Pinpoint the cell where the given text exists, returning its [X, Y] midpoint coordinate. 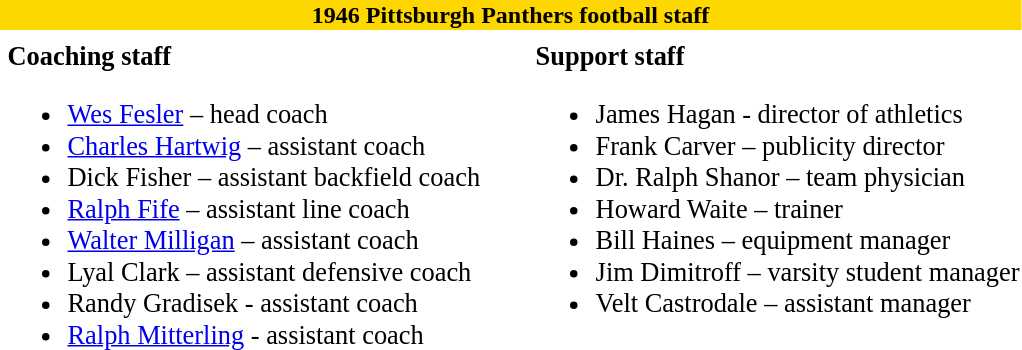
1946 Pittsburgh Panthers football staff [510, 15]
